Determine the (X, Y) coordinate at the center of the cell enclosing the given text.  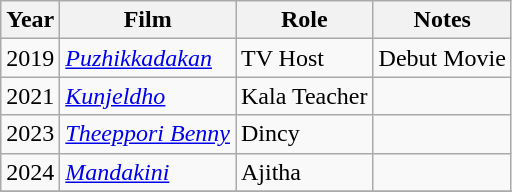
Kala Teacher (305, 96)
2024 (30, 172)
Notes (442, 20)
Kunjeldho (148, 96)
Role (305, 20)
2023 (30, 134)
Debut Movie (442, 58)
2021 (30, 96)
Dincy (305, 134)
Puzhikkadakan (148, 58)
Theeppori Benny (148, 134)
Ajitha (305, 172)
Mandakini (148, 172)
2019 (30, 58)
TV Host (305, 58)
Film (148, 20)
Year (30, 20)
